Scan for the cell matching the given text and deliver its (X, Y) coordinate at center. 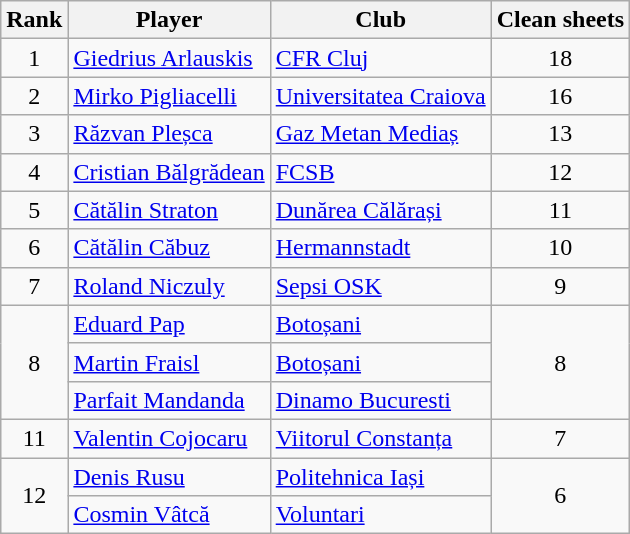
Gaz Metan Mediaș (380, 134)
16 (560, 96)
Cătălin Straton (169, 210)
Martin Fraisl (169, 362)
Hermannstadt (380, 248)
Universitatea Craiova (380, 96)
13 (560, 134)
Player (169, 20)
Voluntari (380, 515)
Clean sheets (560, 20)
CFR Cluj (380, 58)
Sepsi OSK (380, 286)
Roland Niczuly (169, 286)
10 (560, 248)
Valentin Cojocaru (169, 438)
Cătălin Căbuz (169, 248)
Dinamo Bucuresti (380, 400)
Rank (34, 20)
Dunărea Călărași (380, 210)
4 (34, 172)
9 (560, 286)
FCSB (380, 172)
Club (380, 20)
Giedrius Arlauskis (169, 58)
Mirko Pigliacelli (169, 96)
Eduard Pap (169, 324)
18 (560, 58)
Cosmin Vâtcă (169, 515)
Parfait Mandanda (169, 400)
Politehnica Iași (380, 477)
Viitorul Constanța (380, 438)
Denis Rusu (169, 477)
3 (34, 134)
Cristian Bălgrădean (169, 172)
Răzvan Pleșca (169, 134)
1 (34, 58)
2 (34, 96)
5 (34, 210)
